From the cell containing the given text, extract its center point as (x, y) coordinate. 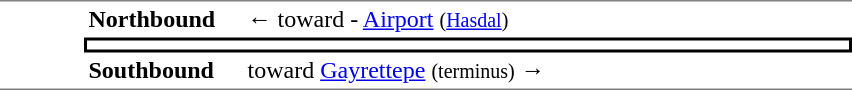
Southbound (164, 71)
toward Gayrettepe (terminus) → (548, 71)
← toward - Airport (Hasdal) (548, 19)
Northbound (164, 19)
